Detect which cell encompasses the target text, then output its (X, Y) center coordinate. 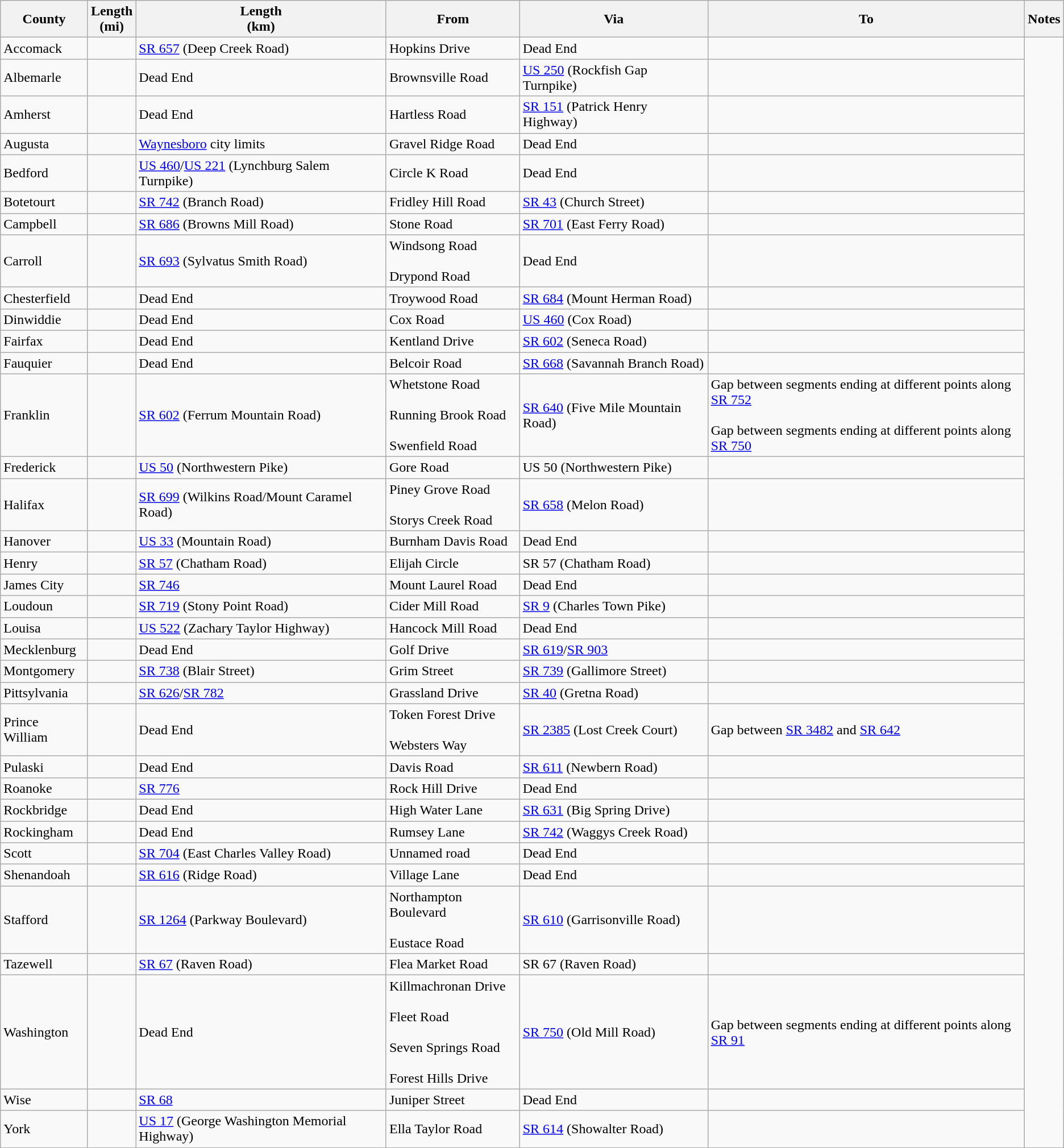
Kentland Drive (452, 341)
SR 738 (Blair Street) (261, 671)
Gap between segments ending at different points along SR 752Gap between segments ending at different points along SR 750 (866, 415)
Hancock Mill Road (452, 628)
Waynesboro city limits (261, 144)
Burnham Davis Road (452, 542)
SR 68 (261, 1100)
Henry (44, 563)
Hartless Road (452, 115)
SR 619/SR 903 (614, 650)
SR 701 (East Ferry Road) (614, 224)
SR 602 (Seneca Road) (614, 341)
SR 704 (East Charles Valley Road) (261, 854)
SR 602 (Ferrum Mountain Road) (261, 415)
Cider Mill Road (452, 606)
Loudoun (44, 606)
Village Lane (452, 875)
SR 686 (Browns Mill Road) (261, 224)
High Water Lane (452, 810)
SR 739 (Gallimore Street) (614, 671)
Augusta (44, 144)
Northampton BoulevardEustace Road (452, 920)
Botetourt (44, 202)
SR 611 (Newbern Road) (614, 767)
Elijah Circle (452, 563)
Stone Road (452, 224)
Wise (44, 1100)
York (44, 1129)
SR 750 (Old Mill Road) (614, 1032)
SR 776 (261, 788)
Fridley Hill Road (452, 202)
Roanoke (44, 788)
From (452, 19)
Cox Road (452, 319)
Notes (1044, 19)
To (866, 19)
SR 631 (Big Spring Drive) (614, 810)
Piney Grove RoadStorys Creek Road (452, 505)
Albemarle (44, 77)
SR 742 (Branch Road) (261, 202)
County (44, 19)
Ella Taylor Road (452, 1129)
SR 693 (Sylvatus Smith Road) (261, 261)
Gore Road (452, 468)
Stafford (44, 920)
Fauquier (44, 363)
US 460/US 221 (Lynchburg Salem Turnpike) (261, 173)
SR 657 (Deep Creek Road) (261, 48)
SR 640 (Five Mile Mountain Road) (614, 415)
Pulaski (44, 767)
Frederick (44, 468)
Franklin (44, 415)
Token Forest DriveWebsters Way (452, 730)
Flea Market Road (452, 964)
Via (614, 19)
Mount Laurel Road (452, 585)
Rumsey Lane (452, 831)
SR 1264 (Parkway Boulevard) (261, 920)
SR 40 (Gretna Road) (614, 693)
US 33 (Mountain Road) (261, 542)
Windsong RoadDrypond Road (452, 261)
Washington (44, 1032)
Rockingham (44, 831)
Scott (44, 854)
Brownsville Road (452, 77)
US 250 (Rockfish Gap Turnpike) (614, 77)
SR 616 (Ridge Road) (261, 875)
SR 610 (Garrisonville Road) (614, 920)
Carroll (44, 261)
Belcoir Road (452, 363)
Montgomery (44, 671)
Pittsylvania (44, 693)
Davis Road (452, 767)
James City (44, 585)
Accomack (44, 48)
Length(km) (261, 19)
Circle K Road (452, 173)
SR 9 (Charles Town Pike) (614, 606)
Hopkins Drive (452, 48)
Amherst (44, 115)
Gap between segments ending at different points along SR 91 (866, 1032)
Rockbridge (44, 810)
SR 668 (Savannah Branch Road) (614, 363)
Mecklenburg (44, 650)
Length(mi) (111, 19)
Troywood Road (452, 298)
Tazewell (44, 964)
US 522 (Zachary Taylor Highway) (261, 628)
Chesterfield (44, 298)
SR 43 (Church Street) (614, 202)
Golf Drive (452, 650)
SR 151 (Patrick Henry Highway) (614, 115)
Fairfax (44, 341)
Gravel Ridge Road (452, 144)
US 17 (George Washington Memorial Highway) (261, 1129)
Rock Hill Drive (452, 788)
SR 658 (Melon Road) (614, 505)
Whetstone RoadRunning Brook RoadSwenfield Road (452, 415)
Dinwiddie (44, 319)
Prince William (44, 730)
SR 746 (261, 585)
Juniper Street (452, 1100)
Gap between SR 3482 and SR 642 (866, 730)
SR 742 (Waggys Creek Road) (614, 831)
Bedford (44, 173)
Hanover (44, 542)
Grassland Drive (452, 693)
SR 2385 (Lost Creek Court) (614, 730)
US 460 (Cox Road) (614, 319)
SR 719 (Stony Point Road) (261, 606)
Killmachronan DriveFleet RoadSeven Springs RoadForest Hills Drive (452, 1032)
Grim Street (452, 671)
SR 626/SR 782 (261, 693)
SR 699 (Wilkins Road/Mount Caramel Road) (261, 505)
Campbell (44, 224)
SR 614 (Showalter Road) (614, 1129)
Unnamed road (452, 854)
Shenandoah (44, 875)
SR 684 (Mount Herman Road) (614, 298)
Louisa (44, 628)
Halifax (44, 505)
